Search for the cell housing the specified text and yield its [X, Y] center coordinate. 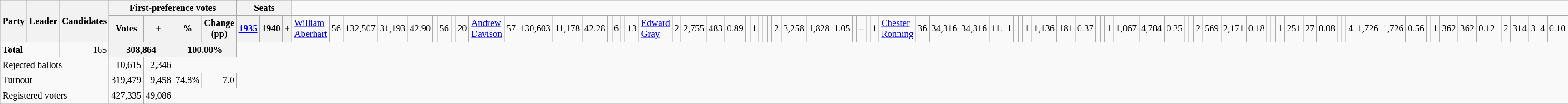
0.08 [1327, 29]
1940 [271, 29]
Party [14, 21]
319,479 [126, 80]
10,615 [126, 65]
427,335 [126, 96]
100.00% [205, 50]
42.28 [595, 29]
20 [462, 29]
569 [1212, 29]
Seats [264, 8]
Turnout [55, 80]
Chester Ronning [898, 29]
Candidates [84, 21]
Registered voters [55, 96]
4 [1350, 29]
251 [1294, 29]
Rejected ballots [55, 65]
165 [84, 50]
2,171 [1233, 29]
11.11 [1001, 29]
Votes [126, 29]
483 [715, 29]
1935 [248, 29]
11,178 [567, 29]
0.12 [1487, 29]
13 [632, 29]
% [188, 29]
7.0 [219, 80]
0.35 [1174, 29]
– [861, 29]
132,507 [360, 29]
2,346 [158, 65]
Edward Gray [655, 29]
57 [511, 29]
Leader [43, 21]
0.18 [1256, 29]
31,193 [393, 29]
1,067 [1127, 29]
42.90 [420, 29]
27 [1310, 29]
0.37 [1085, 29]
William Aberhart [311, 29]
181 [1066, 29]
9,458 [158, 80]
308,864 [141, 50]
Total [30, 50]
First-preference votes [173, 8]
0.89 [735, 29]
4,704 [1152, 29]
1,136 [1044, 29]
0.56 [1416, 29]
74.8% [188, 80]
36 [923, 29]
Change (pp) [219, 29]
1.05 [842, 29]
6 [616, 29]
0.10 [1558, 29]
49,086 [158, 96]
1,828 [819, 29]
3,258 [794, 29]
130,603 [535, 29]
Andrew Davison [487, 29]
2,755 [694, 29]
